Detect which cell encompasses the target text, then output its [X, Y] center coordinate. 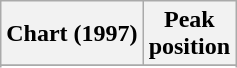
Chart (1997) [72, 34]
Peakposition [189, 34]
